Provide the (X, Y) coordinate of the cell's center where the given text is located.  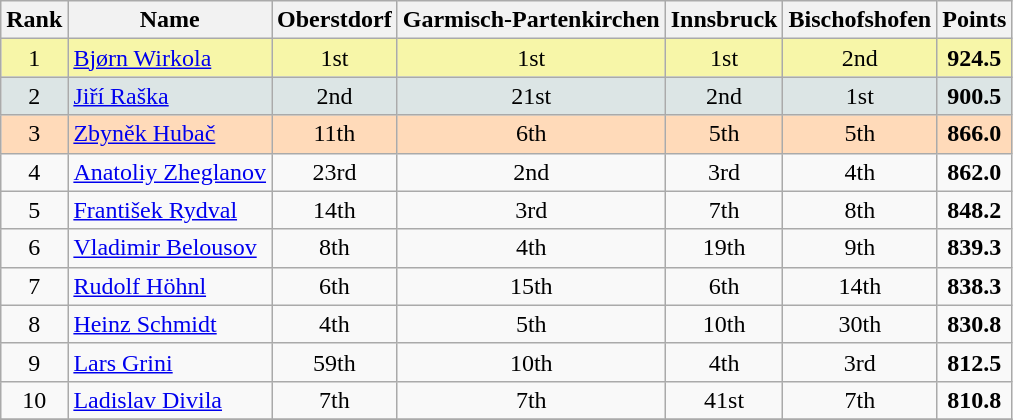
838.3 (974, 286)
Rudolf Höhnl (170, 286)
Lars Grini (170, 362)
Vladimir Belousov (170, 248)
11th (335, 134)
839.3 (974, 248)
830.8 (974, 324)
Name (170, 20)
59th (335, 362)
900.5 (974, 96)
812.5 (974, 362)
Heinz Schmidt (170, 324)
6 (34, 248)
7 (34, 286)
19th (724, 248)
810.8 (974, 400)
Ladislav Divila (170, 400)
Jiří Raška (170, 96)
1 (34, 58)
862.0 (974, 172)
924.5 (974, 58)
10 (34, 400)
Bjørn Wirkola (170, 58)
Points (974, 20)
21st (531, 96)
9 (34, 362)
Oberstdorf (335, 20)
Anatoliy Zheglanov (170, 172)
František Rydval (170, 210)
15th (531, 286)
866.0 (974, 134)
9th (860, 248)
3 (34, 134)
4 (34, 172)
Garmisch-Partenkirchen (531, 20)
Innsbruck (724, 20)
5 (34, 210)
2 (34, 96)
Zbyněk Hubač (170, 134)
41st (724, 400)
30th (860, 324)
8 (34, 324)
Bischofshofen (860, 20)
Rank (34, 20)
23rd (335, 172)
848.2 (974, 210)
